Output the (X, Y) coordinate of the center of the cell containing the given text.  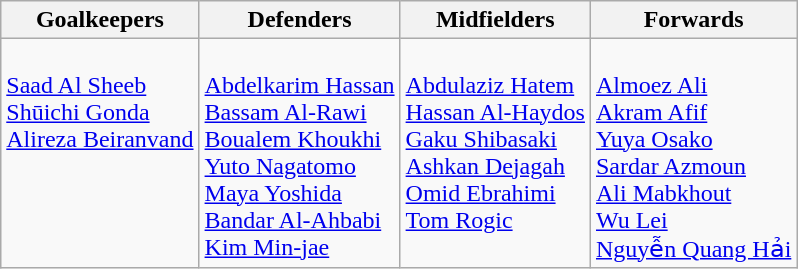
Almoez Ali Akram Afif Yuya Osako Sardar Azmoun Ali Mabkhout Wu Lei Nguyễn Quang Hải (693, 154)
Defenders (300, 20)
Goalkeepers (100, 20)
Abdelkarim Hassan Bassam Al-Rawi Boualem Khoukhi Yuto Nagatomo Maya Yoshida Bandar Al-Ahbabi Kim Min-jae (300, 154)
Saad Al Sheeb Shūichi Gonda Alireza Beiranvand (100, 154)
Abdulaziz Hatem Hassan Al-Haydos Gaku Shibasaki Ashkan Dejagah Omid Ebrahimi Tom Rogic (495, 154)
Midfielders (495, 20)
Forwards (693, 20)
